Identify which cell holds the provided text, then report its (X, Y) central coordinate. 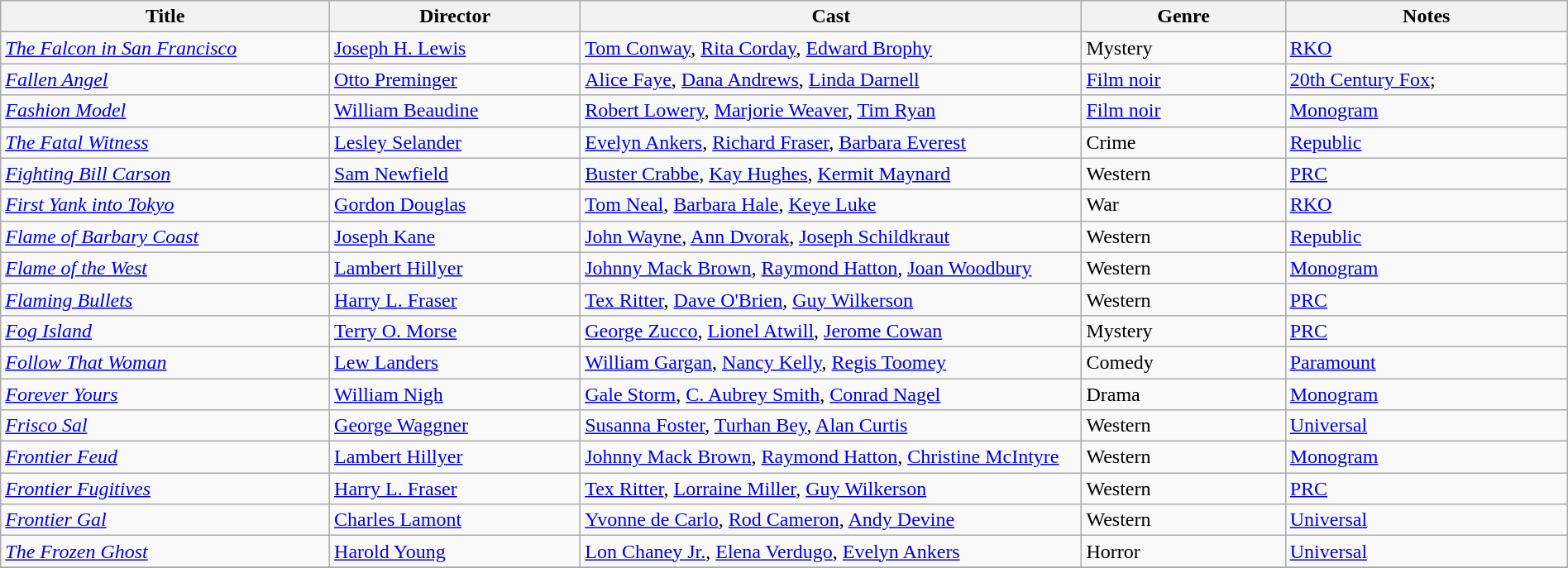
Johnny Mack Brown, Raymond Hatton, Christine McIntyre (831, 457)
Terry O. Morse (455, 331)
Frontier Feud (165, 457)
Harold Young (455, 551)
Comedy (1183, 362)
John Wayne, Ann Dvorak, Joseph Schildkraut (831, 236)
George Zucco, Lionel Atwill, Jerome Cowan (831, 331)
Drama (1183, 394)
Tom Conway, Rita Corday, Edward Brophy (831, 48)
Alice Faye, Dana Andrews, Linda Darnell (831, 79)
The Falcon in San Francisco (165, 48)
Flame of the West (165, 268)
Tex Ritter, Lorraine Miller, Guy Wilkerson (831, 489)
Gale Storm, C. Aubrey Smith, Conrad Nagel (831, 394)
Flame of Barbary Coast (165, 236)
Genre (1183, 17)
Joseph H. Lewis (455, 48)
Tex Ritter, Dave O'Brien, Guy Wilkerson (831, 299)
William Gargan, Nancy Kelly, Regis Toomey (831, 362)
Follow That Woman (165, 362)
War (1183, 205)
Crime (1183, 142)
First Yank into Tokyo (165, 205)
Lew Landers (455, 362)
Fashion Model (165, 111)
Otto Preminger (455, 79)
Frontier Gal (165, 520)
Evelyn Ankers, Richard Fraser, Barbara Everest (831, 142)
Buster Crabbe, Kay Hughes, Kermit Maynard (831, 174)
Notes (1426, 17)
Lon Chaney Jr., Elena Verdugo, Evelyn Ankers (831, 551)
Frisco Sal (165, 426)
Forever Yours (165, 394)
Horror (1183, 551)
Yvonne de Carlo, Rod Cameron, Andy Devine (831, 520)
Flaming Bullets (165, 299)
Gordon Douglas (455, 205)
Tom Neal, Barbara Hale, Keye Luke (831, 205)
Fighting Bill Carson (165, 174)
Susanna Foster, Turhan Bey, Alan Curtis (831, 426)
Fallen Angel (165, 79)
Director (455, 17)
William Nigh (455, 394)
Cast (831, 17)
Lesley Selander (455, 142)
Charles Lamont (455, 520)
Title (165, 17)
Frontier Fugitives (165, 489)
The Fatal Witness (165, 142)
Joseph Kane (455, 236)
Johnny Mack Brown, Raymond Hatton, Joan Woodbury (831, 268)
20th Century Fox; (1426, 79)
Fog Island (165, 331)
George Waggner (455, 426)
Paramount (1426, 362)
The Frozen Ghost (165, 551)
Sam Newfield (455, 174)
William Beaudine (455, 111)
Robert Lowery, Marjorie Weaver, Tim Ryan (831, 111)
